Output the [x, y] coordinate of the center of the cell containing the given text.  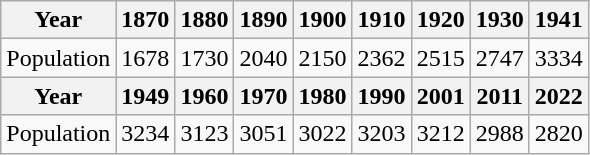
2515 [440, 58]
2988 [500, 134]
2011 [500, 96]
1949 [146, 96]
3051 [264, 134]
1910 [382, 20]
3212 [440, 134]
2022 [558, 96]
3334 [558, 58]
1870 [146, 20]
1980 [322, 96]
2362 [382, 58]
2820 [558, 134]
1920 [440, 20]
1941 [558, 20]
3022 [322, 134]
1930 [500, 20]
2001 [440, 96]
1880 [204, 20]
1990 [382, 96]
3123 [204, 134]
1960 [204, 96]
2747 [500, 58]
1678 [146, 58]
1970 [264, 96]
2040 [264, 58]
1900 [322, 20]
1730 [204, 58]
1890 [264, 20]
3234 [146, 134]
2150 [322, 58]
3203 [382, 134]
